Extract the [x, y] coordinate from the center of the cell holding the provided text.  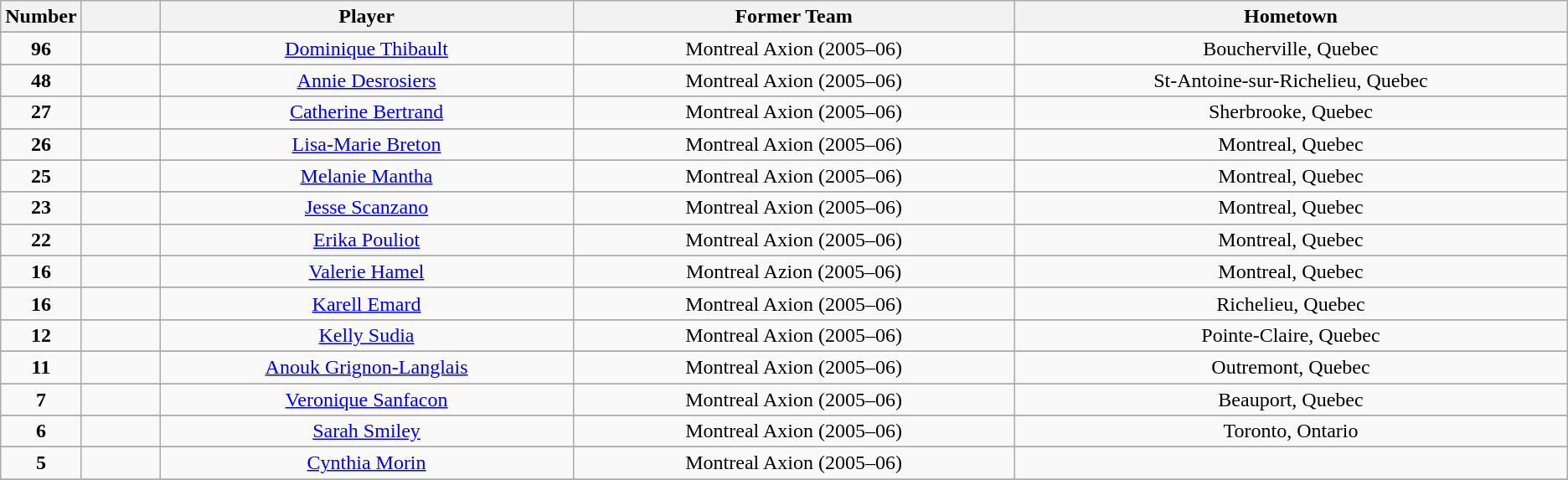
23 [41, 208]
11 [41, 367]
Number [41, 17]
Richelieu, Quebec [1292, 303]
Anouk Grignon-Langlais [367, 367]
22 [41, 240]
Player [367, 17]
Sarah Smiley [367, 431]
27 [41, 112]
Jesse Scanzano [367, 208]
Kelly Sudia [367, 335]
Montreal Azion (2005–06) [793, 271]
26 [41, 144]
Boucherville, Quebec [1292, 49]
Cynthia Morin [367, 463]
St-Antoine-sur-Richelieu, Quebec [1292, 80]
12 [41, 335]
Beauport, Quebec [1292, 400]
25 [41, 176]
Karell Emard [367, 303]
Annie Desrosiers [367, 80]
5 [41, 463]
Outremont, Quebec [1292, 367]
Catherine Bertrand [367, 112]
Toronto, Ontario [1292, 431]
96 [41, 49]
Hometown [1292, 17]
6 [41, 431]
Valerie Hamel [367, 271]
Former Team [793, 17]
Veronique Sanfacon [367, 400]
Sherbrooke, Quebec [1292, 112]
7 [41, 400]
Erika Pouliot [367, 240]
Pointe-Claire, Quebec [1292, 335]
Melanie Mantha [367, 176]
Dominique Thibault [367, 49]
48 [41, 80]
Lisa-Marie Breton [367, 144]
